Determine the [x, y] coordinate at the center of the cell enclosing the given text.  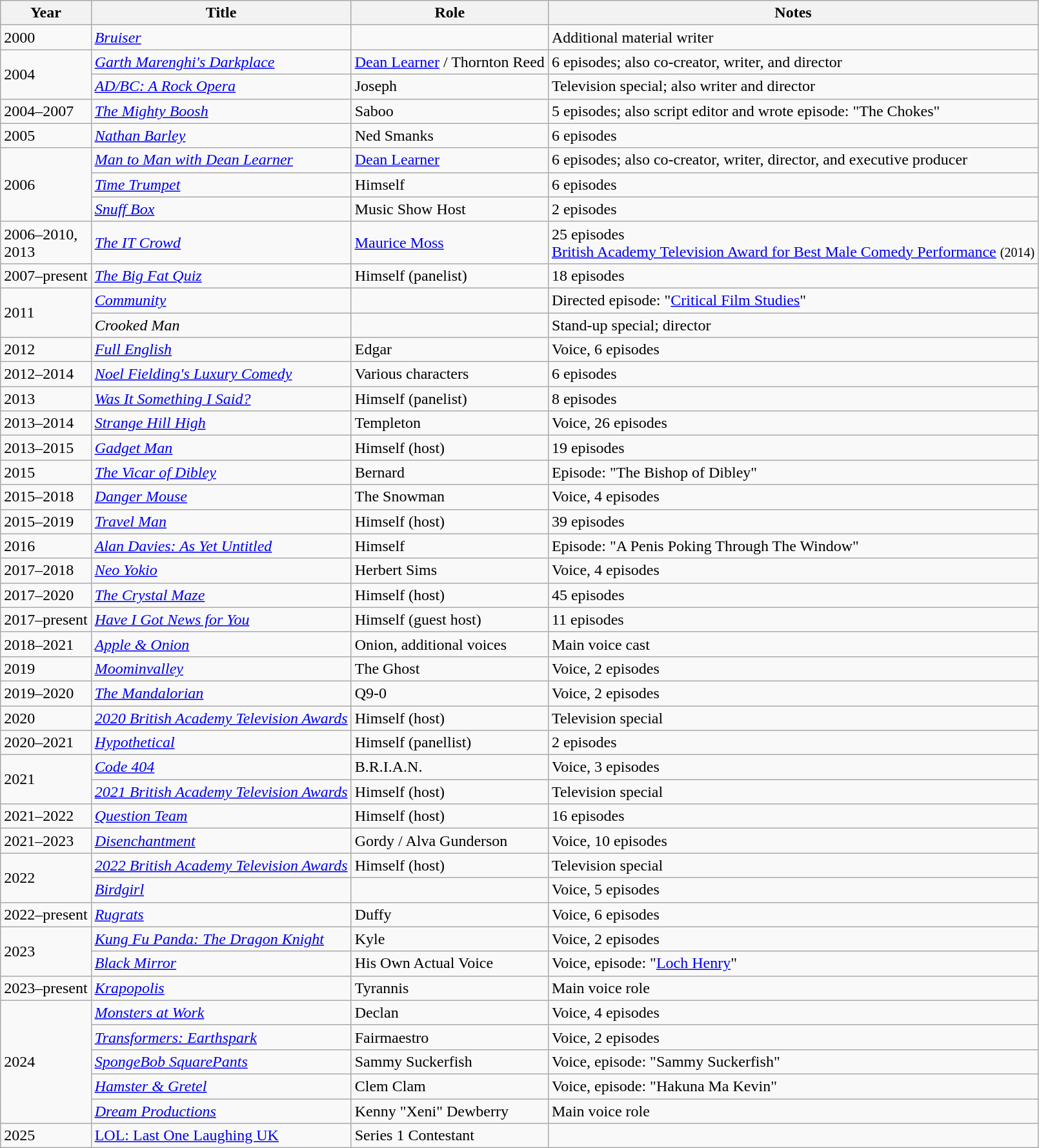
2012 [46, 350]
Series 1 Contestant [449, 1136]
Himself (guest host) [449, 619]
Black Mirror [221, 963]
Tyrannis [449, 988]
Kung Fu Panda: The Dragon Knight [221, 939]
5 episodes; also script editor and wrote episode: "The Chokes" [792, 111]
Code 404 [221, 767]
Herbert Sims [449, 570]
2024 [46, 1062]
SpongeBob SquarePants [221, 1062]
Strange Hill High [221, 423]
6 episodes; also co-creator, writer, director, and executive producer [792, 160]
Kyle [449, 939]
Community [221, 300]
2025 [46, 1136]
Gadget Man [221, 448]
2011 [46, 312]
Moominvalley [221, 669]
Dean Learner [449, 160]
2020 British Academy Television Awards [221, 718]
Apple & Onion [221, 644]
Voice, episode: "Hakuna Ma Kevin" [792, 1086]
Additional material writer [792, 37]
Travel Man [221, 521]
Directed episode: "Critical Film Studies" [792, 300]
Birdgirl [221, 890]
Ned Smanks [449, 136]
Rugrats [221, 914]
Various characters [449, 374]
18 episodes [792, 276]
The Snowman [449, 497]
Bernard [449, 472]
Joseph [449, 86]
2021 [46, 780]
16 episodes [792, 816]
Krapopolis [221, 988]
19 episodes [792, 448]
Notes [792, 13]
2017–2020 [46, 595]
2018–2021 [46, 644]
Crooked Man [221, 325]
6 episodes; also co-creator, writer, and director [792, 62]
2006–2010,2013 [46, 243]
2004–2007 [46, 111]
Role [449, 13]
Noel Fielding's Luxury Comedy [221, 374]
39 episodes [792, 521]
Transformers: Earthspark [221, 1037]
Nathan Barley [221, 136]
Sammy Suckerfish [449, 1062]
2019 [46, 669]
The Ghost [449, 669]
2017–present [46, 619]
Saboo [449, 111]
Clem Clam [449, 1086]
2004 [46, 74]
Main voice cast [792, 644]
Music Show Host [449, 209]
2015–2019 [46, 521]
Voice, episode: "Loch Henry" [792, 963]
Garth Marenghi's Darkplace [221, 62]
Gordy / Alva Gunderson [449, 841]
2015 [46, 472]
Title [221, 13]
25 episodesBritish Academy Television Award for Best Male Comedy Performance (2014) [792, 243]
2020–2021 [46, 743]
Have I Got News for You [221, 619]
Disenchantment [221, 841]
The Mandalorian [221, 693]
Voice, 3 episodes [792, 767]
The Vicar of Dibley [221, 472]
B.R.I.A.N. [449, 767]
2000 [46, 37]
Onion, additional voices [449, 644]
Time Trumpet [221, 185]
Bruiser [221, 37]
Neo Yokio [221, 570]
The Mighty Boosh [221, 111]
Declan [449, 1012]
Templeton [449, 423]
Maurice Moss [449, 243]
Edgar [449, 350]
Question Team [221, 816]
2006 [46, 185]
2013 [46, 399]
AD/BC: A Rock Opera [221, 86]
2015–2018 [46, 497]
Duffy [449, 914]
Kenny "Xeni" Dewberry [449, 1111]
2022–present [46, 914]
The Big Fat Quiz [221, 276]
Hypothetical [221, 743]
2017–2018 [46, 570]
The IT Crowd [221, 243]
Voice, 26 episodes [792, 423]
Man to Man with Dean Learner [221, 160]
2013–2015 [46, 448]
2012–2014 [46, 374]
Voice, 5 episodes [792, 890]
2021–2023 [46, 841]
2019–2020 [46, 693]
2023–present [46, 988]
2022 British Academy Television Awards [221, 865]
11 episodes [792, 619]
2021 British Academy Television Awards [221, 792]
Voice, 10 episodes [792, 841]
Fairmaestro [449, 1037]
Stand-up special; director [792, 325]
Episode: "A Penis Poking Through The Window" [792, 546]
His Own Actual Voice [449, 963]
Television special; also writer and director [792, 86]
LOL: Last One Laughing UK [221, 1136]
2013–2014 [46, 423]
Q9-0 [449, 693]
8 episodes [792, 399]
Alan Davies: As Yet Untitled [221, 546]
2022 [46, 878]
Voice, episode: "Sammy Suckerfish" [792, 1062]
Hamster & Gretel [221, 1086]
2021–2022 [46, 816]
Danger Mouse [221, 497]
Dream Productions [221, 1111]
2007–present [46, 276]
Year [46, 13]
Monsters at Work [221, 1012]
Snuff Box [221, 209]
2023 [46, 951]
45 episodes [792, 595]
2020 [46, 718]
2005 [46, 136]
Himself (panellist) [449, 743]
Was It Something I Said? [221, 399]
Dean Learner / Thornton Reed [449, 62]
Full English [221, 350]
Episode: "The Bishop of Dibley" [792, 472]
The Crystal Maze [221, 595]
2016 [46, 546]
